Identify which cell holds the provided text, then report its (x, y) central coordinate. 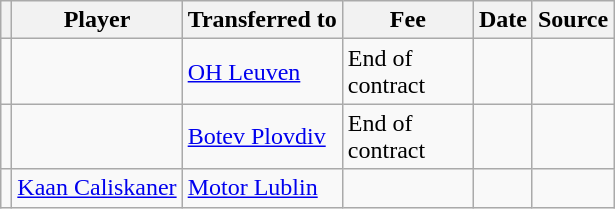
Kaan Caliskaner (97, 188)
Fee (408, 20)
Botev Plovdiv (262, 136)
Transferred to (262, 20)
Source (572, 20)
Date (502, 20)
OH Leuven (262, 72)
Motor Lublin (262, 188)
Player (97, 20)
